Return the [x, y] coordinate for the center point of the cell that contains the specified text.  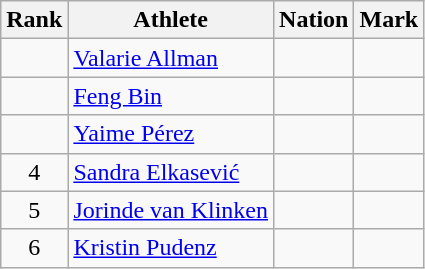
Feng Bin [171, 96]
Mark [389, 20]
Nation [314, 20]
5 [34, 210]
Sandra Elkasević [171, 172]
Yaime Pérez [171, 134]
Valarie Allman [171, 58]
Jorinde van Klinken [171, 210]
Athlete [171, 20]
4 [34, 172]
Rank [34, 20]
6 [34, 248]
Kristin Pudenz [171, 248]
